Search for the cell housing the specified text and yield its (x, y) center coordinate. 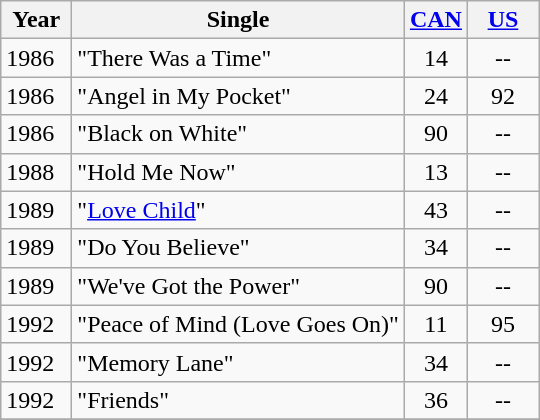
14 (436, 58)
"Peace of Mind (Love Goes On)" (238, 324)
1988 (36, 172)
CAN (436, 20)
"Love Child" (238, 210)
US (502, 20)
"Hold Me Now" (238, 172)
13 (436, 172)
11 (436, 324)
92 (502, 96)
24 (436, 96)
Year (36, 20)
36 (436, 400)
"Friends" (238, 400)
95 (502, 324)
"There Was a Time" (238, 58)
"We've Got the Power" (238, 286)
43 (436, 210)
"Black on White" (238, 134)
Single (238, 20)
"Do You Believe" (238, 248)
"Angel in My Pocket" (238, 96)
"Memory Lane" (238, 362)
